Return [x, y] of the center of cell containing provided text 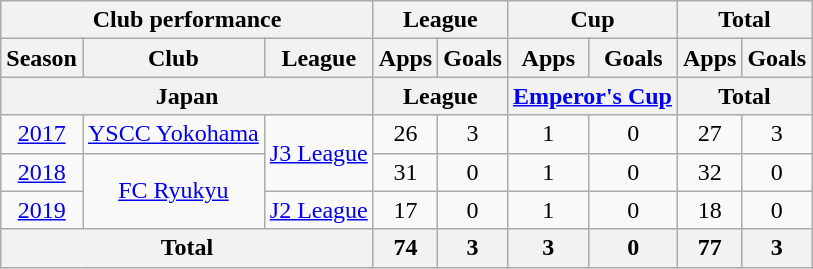
18 [709, 210]
J3 League [318, 153]
74 [405, 248]
Emperor's Cup [592, 96]
FC Ryukyu [173, 191]
Club [173, 58]
Club performance [188, 20]
2019 [42, 210]
27 [709, 134]
31 [405, 172]
Japan [188, 96]
26 [405, 134]
32 [709, 172]
Season [42, 58]
Cup [592, 20]
J2 League [318, 210]
YSCC Yokohama [173, 134]
17 [405, 210]
2018 [42, 172]
77 [709, 248]
2017 [42, 134]
